Find where the given text appears and provide that cell's center as (x, y) coordinate. 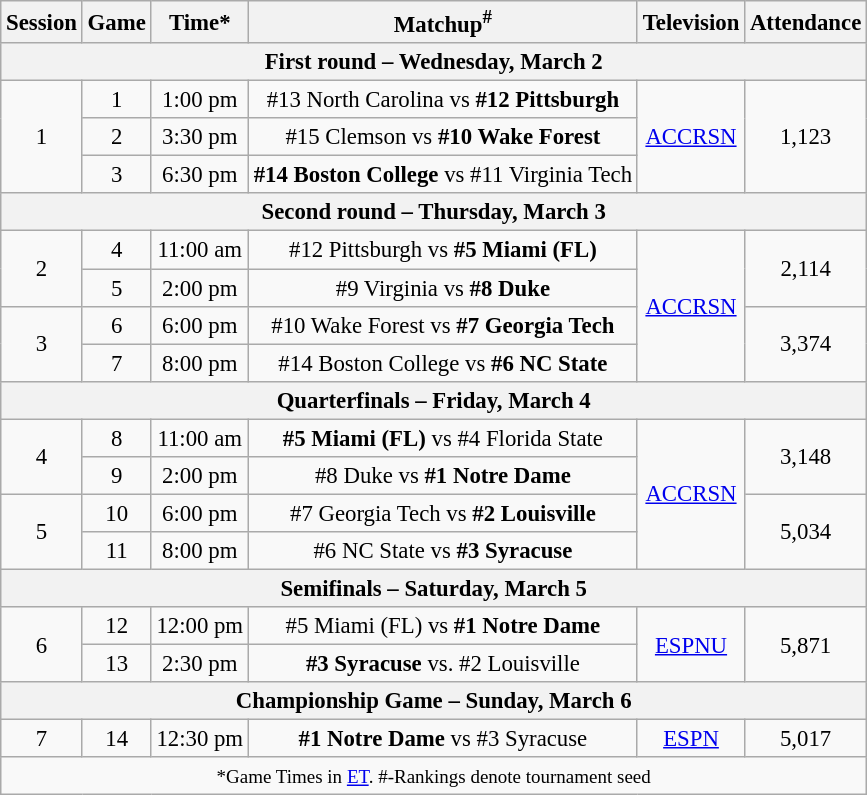
12:00 pm (200, 626)
6:30 pm (200, 175)
11 (116, 551)
#3 Syracuse vs. #2 Louisville (442, 664)
3,148 (806, 456)
1:00 pm (200, 100)
Second round – Thursday, March 3 (434, 213)
8 (116, 438)
13 (116, 664)
#8 Duke vs #1 Notre Dame (442, 476)
#15 Clemson vs #10 Wake Forest (442, 137)
5,017 (806, 739)
9 (116, 476)
Session (42, 22)
14 (116, 739)
#13 North Carolina vs #12 Pittsburgh (442, 100)
Time* (200, 22)
#5 Miami (FL) vs #4 Florida State (442, 438)
5,871 (806, 644)
#7 Georgia Tech vs #2 Louisville (442, 513)
ESPN (690, 739)
1,123 (806, 138)
12:30 pm (200, 739)
#6 NC State vs #3 Syracuse (442, 551)
Quarterfinals – Friday, March 4 (434, 400)
#9 Virginia vs #8 Duke (442, 288)
Matchup# (442, 22)
First round – Wednesday, March 2 (434, 62)
Championship Game – Sunday, March 6 (434, 701)
#14 Boston College vs #6 NC State (442, 363)
5,034 (806, 532)
Television (690, 22)
#1 Notre Dame vs #3 Syracuse (442, 739)
12 (116, 626)
#5 Miami (FL) vs #1 Notre Dame (442, 626)
Attendance (806, 22)
2:30 pm (200, 664)
Semifinals – Saturday, March 5 (434, 588)
#12 Pittsburgh vs #5 Miami (FL) (442, 250)
*Game Times in ET. #-Rankings denote tournament seed (434, 776)
#14 Boston College vs #11 Virginia Tech (442, 175)
Game (116, 22)
10 (116, 513)
2,114 (806, 268)
3,374 (806, 344)
#10 Wake Forest vs #7 Georgia Tech (442, 325)
ESPNU (690, 644)
3:30 pm (200, 137)
